From the cell containing the given text, extract its center point as (X, Y) coordinate. 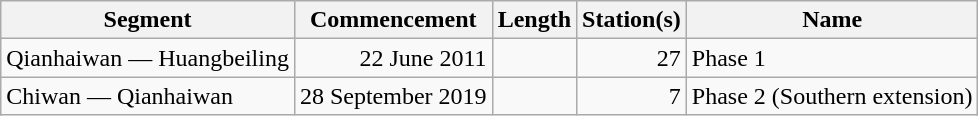
Segment (148, 20)
Chiwan — Qianhaiwan (148, 96)
27 (632, 58)
22 June 2011 (393, 58)
Commencement (393, 20)
Name (832, 20)
28 September 2019 (393, 96)
Phase 2 (Southern extension) (832, 96)
Length (534, 20)
Phase 1 (832, 58)
Station(s) (632, 20)
7 (632, 96)
Qianhaiwan — Huangbeiling (148, 58)
